Capture the cell that displays the provided text and extract its [X, Y] central coordinate. 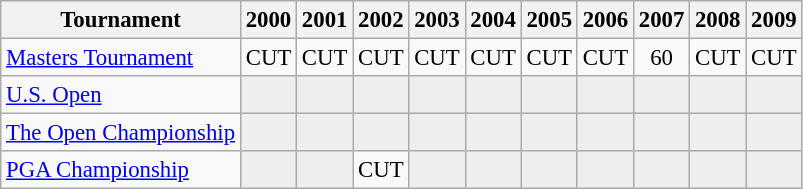
60 [661, 58]
2008 [718, 20]
Tournament [121, 20]
2002 [381, 20]
Masters Tournament [121, 58]
2005 [549, 20]
The Open Championship [121, 133]
PGA Championship [121, 170]
2003 [437, 20]
2009 [774, 20]
2007 [661, 20]
2000 [268, 20]
2001 [325, 20]
U.S. Open [121, 95]
2006 [605, 20]
2004 [493, 20]
